Determine the [X, Y] coordinate at the center of the cell enclosing the given text.  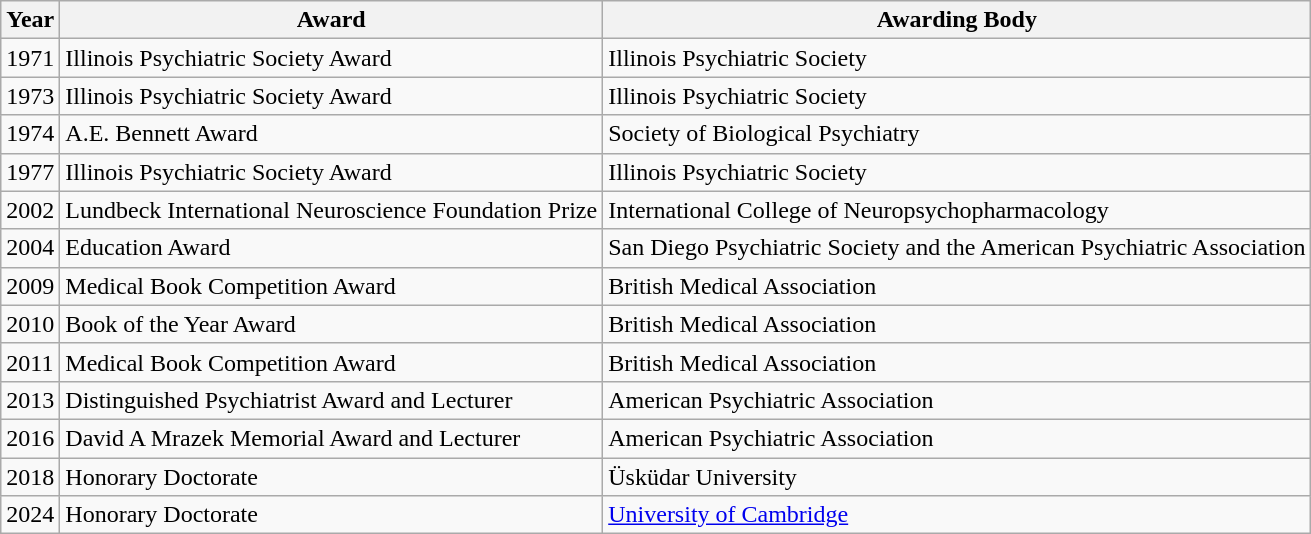
1973 [30, 96]
2011 [30, 362]
2016 [30, 438]
San Diego Psychiatric Society and the American Psychiatric Association [957, 248]
2009 [30, 286]
Üsküdar University [957, 477]
1974 [30, 134]
Awarding Body [957, 20]
Lundbeck International Neuroscience Foundation Prize [332, 210]
1971 [30, 58]
Education Award [332, 248]
1977 [30, 172]
2004 [30, 248]
2018 [30, 477]
2002 [30, 210]
A.E. Bennett Award [332, 134]
University of Cambridge [957, 515]
International College of Neuropsychopharmacology [957, 210]
Distinguished Psychiatrist Award and Lecturer [332, 400]
2024 [30, 515]
Year [30, 20]
Book of the Year Award [332, 324]
Society of Biological Psychiatry [957, 134]
2010 [30, 324]
Award [332, 20]
David A Mrazek Memorial Award and Lecturer [332, 438]
2013 [30, 400]
